Extract the [x, y] coordinate from the center of the cell holding the provided text.  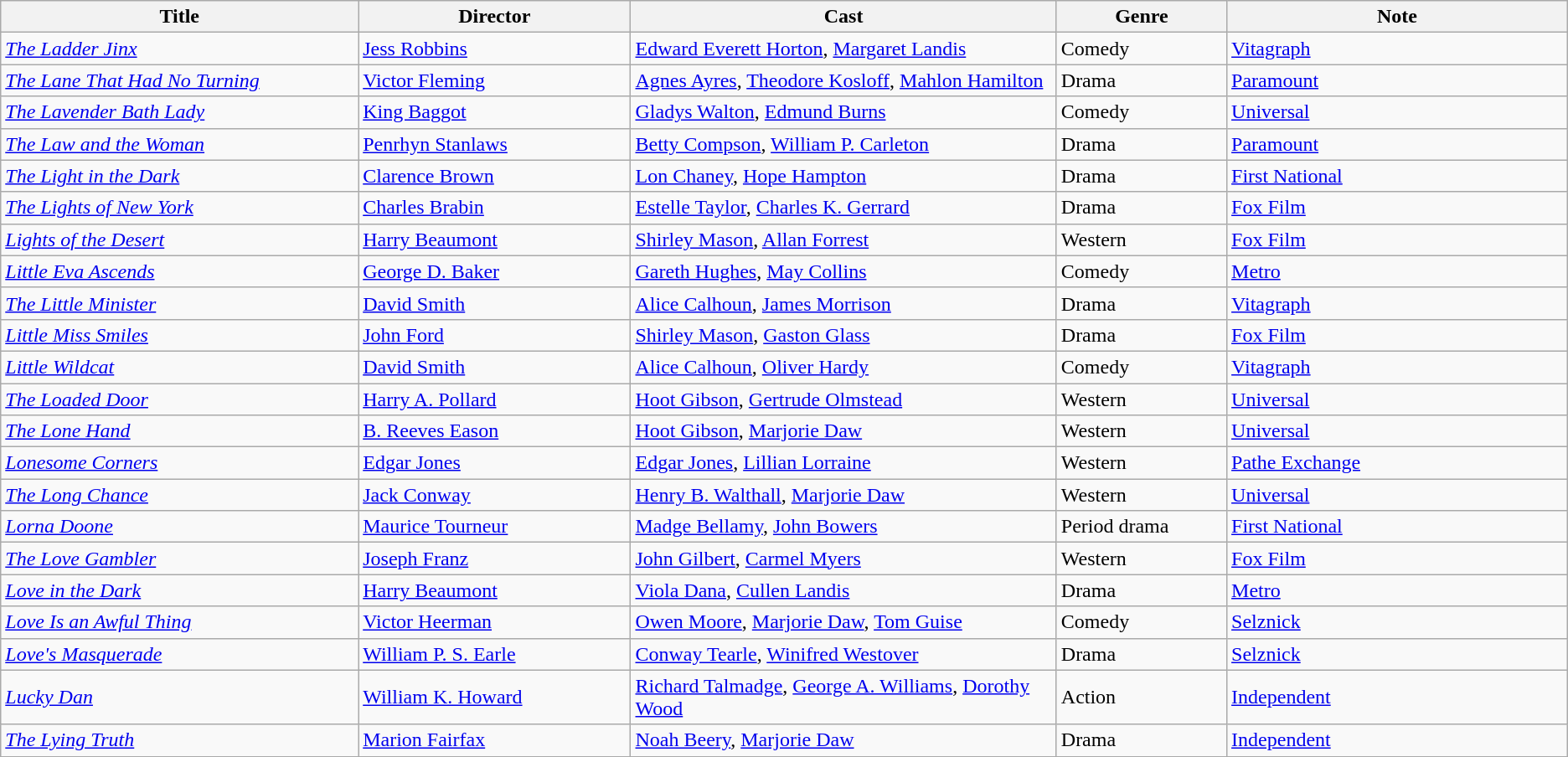
Alice Calhoun, Oliver Hardy [843, 367]
Action [1141, 697]
Richard Talmadge, George A. Williams, Dorothy Wood [843, 697]
The Long Chance [179, 495]
Lights of the Desert [179, 239]
B. Reeves Eason [494, 431]
The Loaded Door [179, 399]
Victor Fleming [494, 80]
John Gilbert, Carmel Myers [843, 559]
Little Miss Smiles [179, 335]
William P. S. Earle [494, 654]
The Lavender Bath Lady [179, 112]
Clarence Brown [494, 176]
Charles Brabin [494, 208]
Harry A. Pollard [494, 399]
William K. Howard [494, 697]
Penrhyn Stanlaws [494, 144]
The Lights of New York [179, 208]
King Baggot [494, 112]
Marion Fairfax [494, 740]
Cast [843, 17]
Little Wildcat [179, 367]
Lucky Dan [179, 697]
Director [494, 17]
Edward Everett Horton, Margaret Landis [843, 49]
Joseph Franz [494, 559]
John Ford [494, 335]
Noah Beery, Marjorie Daw [843, 740]
Gareth Hughes, May Collins [843, 271]
Gladys Walton, Edmund Burns [843, 112]
Genre [1141, 17]
Owen Moore, Marjorie Daw, Tom Guise [843, 622]
Viola Dana, Cullen Landis [843, 590]
Alice Calhoun, James Morrison [843, 303]
Maurice Tourneur [494, 527]
Hoot Gibson, Gertrude Olmstead [843, 399]
Love Is an Awful Thing [179, 622]
The Lying Truth [179, 740]
The Light in the Dark [179, 176]
Lon Chaney, Hope Hampton [843, 176]
The Ladder Jinx [179, 49]
Henry B. Walthall, Marjorie Daw [843, 495]
Conway Tearle, Winifred Westover [843, 654]
Betty Compson, William P. Carleton [843, 144]
Lorna Doone [179, 527]
Edgar Jones [494, 463]
Shirley Mason, Gaston Glass [843, 335]
Little Eva Ascends [179, 271]
The Little Minister [179, 303]
Period drama [1141, 527]
The Law and the Woman [179, 144]
Love's Masquerade [179, 654]
The Lane That Had No Turning [179, 80]
Madge Bellamy, John Bowers [843, 527]
Shirley Mason, Allan Forrest [843, 239]
Pathe Exchange [1397, 463]
Estelle Taylor, Charles K. Gerrard [843, 208]
Hoot Gibson, Marjorie Daw [843, 431]
Agnes Ayres, Theodore Kosloff, Mahlon Hamilton [843, 80]
Jack Conway [494, 495]
Jess Robbins [494, 49]
The Love Gambler [179, 559]
Edgar Jones, Lillian Lorraine [843, 463]
Lonesome Corners [179, 463]
Title [179, 17]
The Lone Hand [179, 431]
Love in the Dark [179, 590]
George D. Baker [494, 271]
Note [1397, 17]
Victor Heerman [494, 622]
